Scan for the cell matching the given text and deliver its [X, Y] coordinate at center. 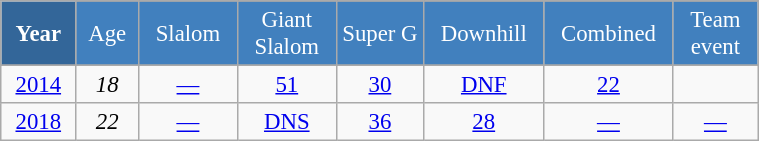
2018 [38, 122]
30 [380, 85]
2014 [38, 85]
51 [286, 85]
36 [380, 122]
Age [108, 34]
28 [484, 122]
GiantSlalom [286, 34]
Combined [608, 34]
DNS [286, 122]
Team event [716, 34]
18 [108, 85]
Downhill [484, 34]
Year [38, 34]
DNF [484, 85]
Slalom [188, 34]
Super G [380, 34]
